Return the (x, y) coordinate for the center point of the cell that contains the specified text.  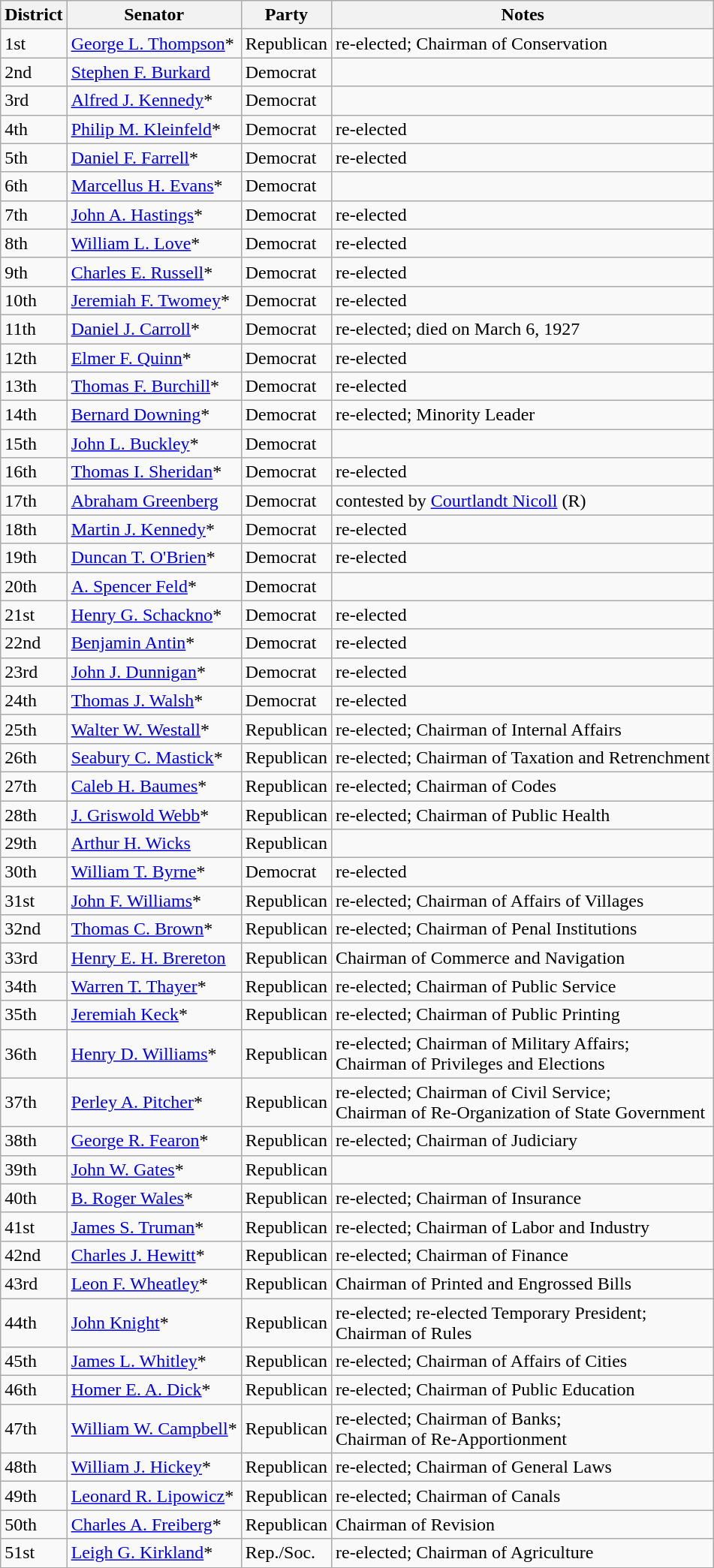
re-elected; Chairman of Banks; Chairman of Re-Apportionment (523, 1429)
Jeremiah F. Twomey* (154, 300)
Jeremiah Keck* (154, 1015)
John J. Dunnigan* (154, 672)
B. Roger Wales* (154, 1198)
re-elected; Chairman of Labor and Industry (523, 1226)
Charles E. Russell* (154, 272)
20th (34, 586)
J. Griswold Webb* (154, 814)
13th (34, 387)
12th (34, 358)
48th (34, 1467)
Thomas J. Walsh* (154, 700)
Marcellus H. Evans* (154, 186)
29th (34, 844)
33rd (34, 958)
Daniel J. Carroll* (154, 329)
District (34, 15)
William L. Love* (154, 243)
John L. Buckley* (154, 444)
Elmer F. Quinn* (154, 358)
re-elected; Chairman of Taxation and Retrenchment (523, 757)
Warren T. Thayer* (154, 986)
Arthur H. Wicks (154, 844)
re-elected; Chairman of Public Education (523, 1390)
re-elected; Chairman of Public Service (523, 986)
32nd (34, 929)
26th (34, 757)
Charles A. Freiberg* (154, 1524)
50th (34, 1524)
re-elected; Minority Leader (523, 415)
39th (34, 1169)
George L. Thompson* (154, 44)
Philip M. Kleinfeld* (154, 129)
30th (34, 872)
Henry E. H. Brereton (154, 958)
36th (34, 1054)
16th (34, 472)
Perley A. Pitcher* (154, 1102)
21st (34, 615)
51st (34, 1553)
1st (34, 44)
Leonard R. Lipowicz* (154, 1496)
40th (34, 1198)
47th (34, 1429)
James L. Whitley* (154, 1362)
35th (34, 1015)
re-elected; Chairman of Finance (523, 1255)
Stephen F. Burkard (154, 72)
14th (34, 415)
Thomas C. Brown* (154, 929)
2nd (34, 72)
re-elected; Chairman of Military Affairs; Chairman of Privileges and Elections (523, 1054)
5th (34, 158)
24th (34, 700)
John F. Williams* (154, 901)
28th (34, 814)
William J. Hickey* (154, 1467)
re-elected; Chairman of Conservation (523, 44)
Chairman of Printed and Engrossed Bills (523, 1284)
re-elected; Chairman of Canals (523, 1496)
6th (34, 186)
10th (34, 300)
John W. Gates* (154, 1169)
41st (34, 1226)
re-elected; Chairman of Codes (523, 786)
re-elected; Chairman of General Laws (523, 1467)
23rd (34, 672)
Thomas I. Sheridan* (154, 472)
James S. Truman* (154, 1226)
Duncan T. O'Brien* (154, 558)
Thomas F. Burchill* (154, 387)
Alfred J. Kennedy* (154, 101)
A. Spencer Feld* (154, 586)
William T. Byrne* (154, 872)
Seabury C. Mastick* (154, 757)
contested by Courtlandt Nicoll (R) (523, 501)
45th (34, 1362)
Bernard Downing* (154, 415)
19th (34, 558)
re-elected; Chairman of Judiciary (523, 1141)
17th (34, 501)
9th (34, 272)
re-elected; died on March 6, 1927 (523, 329)
Benjamin Antin* (154, 643)
William W. Campbell* (154, 1429)
31st (34, 901)
re-elected; Chairman of Internal Affairs (523, 729)
Henry D. Williams* (154, 1054)
38th (34, 1141)
Walter W. Westall* (154, 729)
re-elected; Chairman of Affairs of Cities (523, 1362)
37th (34, 1102)
4th (34, 129)
34th (34, 986)
Party (286, 15)
25th (34, 729)
Martin J. Kennedy* (154, 529)
44th (34, 1323)
22nd (34, 643)
49th (34, 1496)
Notes (523, 15)
43rd (34, 1284)
Caleb H. Baumes* (154, 786)
46th (34, 1390)
re-elected; Chairman of Penal Institutions (523, 929)
Charles J. Hewitt* (154, 1255)
re-elected; Chairman of Insurance (523, 1198)
Leigh G. Kirkland* (154, 1553)
3rd (34, 101)
18th (34, 529)
15th (34, 444)
re-elected; Chairman of Public Printing (523, 1015)
Homer E. A. Dick* (154, 1390)
Rep./Soc. (286, 1553)
George R. Fearon* (154, 1141)
7th (34, 215)
Henry G. Schackno* (154, 615)
27th (34, 786)
re-elected; Chairman of Public Health (523, 814)
Chairman of Revision (523, 1524)
8th (34, 243)
Senator (154, 15)
re-elected; re-elected Temporary President; Chairman of Rules (523, 1323)
John Knight* (154, 1323)
11th (34, 329)
Abraham Greenberg (154, 501)
re-elected; Chairman of Agriculture (523, 1553)
Leon F. Wheatley* (154, 1284)
re-elected; Chairman of Affairs of Villages (523, 901)
re-elected; Chairman of Civil Service; Chairman of Re-Organization of State Government (523, 1102)
42nd (34, 1255)
John A. Hastings* (154, 215)
Daniel F. Farrell* (154, 158)
Chairman of Commerce and Navigation (523, 958)
